Extract the (X, Y) coordinate from the center of the cell holding the provided text.  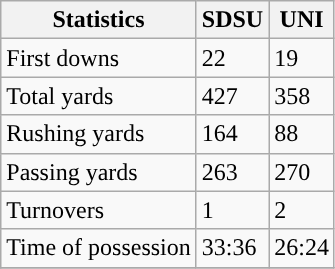
Time of possession (99, 248)
22 (232, 58)
164 (232, 134)
UNI (302, 20)
2 (302, 210)
33:36 (232, 248)
19 (302, 58)
SDSU (232, 20)
Statistics (99, 20)
26:24 (302, 248)
88 (302, 134)
1 (232, 210)
Total yards (99, 96)
Turnovers (99, 210)
270 (302, 172)
358 (302, 96)
Passing yards (99, 172)
First downs (99, 58)
427 (232, 96)
Rushing yards (99, 134)
263 (232, 172)
